Detect which cell encompasses the target text, then output its [X, Y] center coordinate. 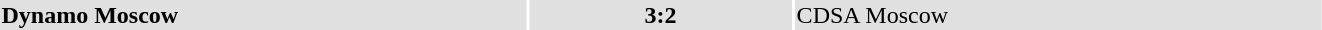
Dynamo Moscow [263, 15]
CDSA Moscow [1058, 15]
3:2 [660, 15]
